Identify which cell holds the provided text, then report its (x, y) central coordinate. 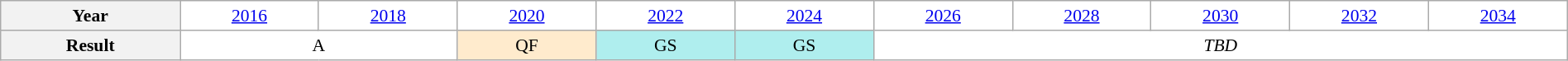
2030 (1221, 16)
TBD (1221, 45)
2026 (943, 16)
2028 (1082, 16)
QF (527, 45)
2032 (1360, 16)
2016 (250, 16)
2020 (527, 16)
Result (91, 45)
2022 (666, 16)
2034 (1498, 16)
2024 (805, 16)
Year (91, 16)
2018 (388, 16)
A (319, 45)
